For the text-containing cell, return its midpoint in (X, Y) coordinate format. 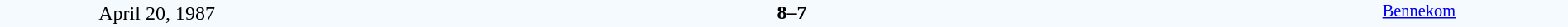
April 20, 1987 (157, 13)
8–7 (791, 12)
Bennekom (1419, 13)
